Return (x, y) of the center of cell containing provided text 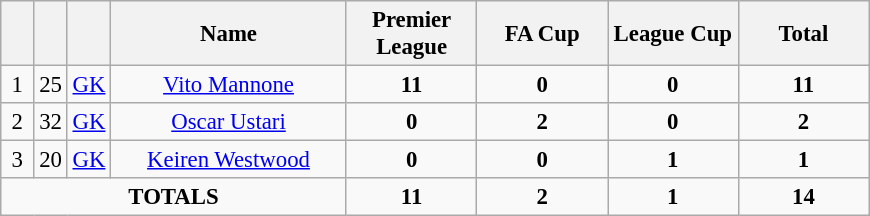
3 (18, 160)
Name (229, 34)
Oscar Ustari (229, 122)
Keiren Westwood (229, 160)
Premier League (412, 34)
Total (804, 34)
14 (804, 197)
League Cup (674, 34)
Vito Mannone (229, 85)
FA Cup (542, 34)
20 (50, 160)
32 (50, 122)
25 (50, 85)
TOTALS (174, 197)
